Provide the (X, Y) coordinate of the cell's center where the given text is located.  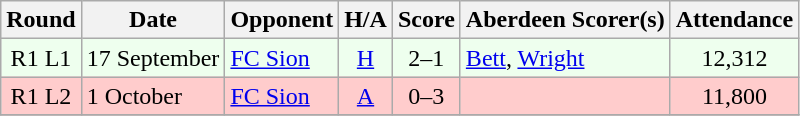
Round (41, 20)
H/A (366, 20)
Attendance (734, 20)
Date (153, 20)
1 October (153, 96)
R1 L1 (41, 58)
R1 L2 (41, 96)
Score (426, 20)
12,312 (734, 58)
Aberdeen Scorer(s) (565, 20)
2–1 (426, 58)
11,800 (734, 96)
Bett, Wright (565, 58)
Opponent (282, 20)
0–3 (426, 96)
H (366, 58)
A (366, 96)
17 September (153, 58)
